Output the (X, Y) coordinate of the center of the cell containing the given text.  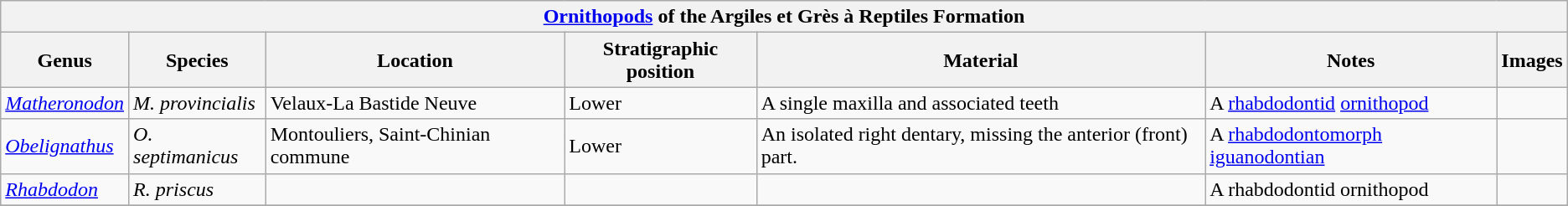
M. provincialis (198, 103)
Stratigraphic position (660, 60)
Notes (1351, 60)
Material (980, 60)
Montouliers, Saint-Chinian commune (415, 146)
Ornithopods of the Argiles et Grès à Reptiles Formation (784, 17)
Matheronodon (65, 103)
Genus (65, 60)
R. priscus (198, 189)
Velaux-La Bastide Neuve (415, 103)
Obelignathus (65, 146)
An isolated right dentary, missing the anterior (front) part. (980, 146)
Rhabdodon (65, 189)
Species (198, 60)
O. septimanicus (198, 146)
Images (1532, 60)
Location (415, 60)
A rhabdodontomorph iguanodontian (1351, 146)
A single maxilla and associated teeth (980, 103)
